Search for the cell housing the specified text and yield its [x, y] center coordinate. 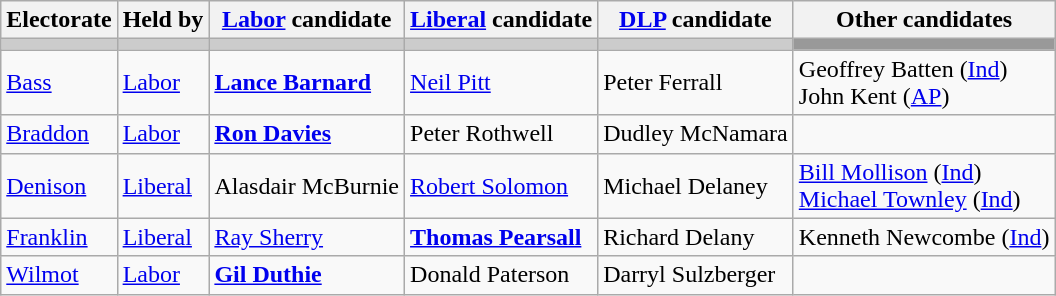
Thomas Pearsall [502, 237]
Peter Ferrall [696, 82]
Alasdair McBurnie [307, 186]
Ray Sherry [307, 237]
Dudley McNamara [696, 134]
Peter Rothwell [502, 134]
Neil Pitt [502, 82]
Electorate [59, 20]
DLP candidate [696, 20]
Richard Delany [696, 237]
Gil Duthie [307, 275]
Ron Davies [307, 134]
Labor candidate [307, 20]
Kenneth Newcombe (Ind) [924, 237]
Bass [59, 82]
Darryl Sulzberger [696, 275]
Franklin [59, 237]
Other candidates [924, 20]
Bill Mollison (Ind)Michael Townley (Ind) [924, 186]
Denison [59, 186]
Lance Barnard [307, 82]
Liberal candidate [502, 20]
Robert Solomon [502, 186]
Donald Paterson [502, 275]
Geoffrey Batten (Ind)John Kent (AP) [924, 82]
Wilmot [59, 275]
Braddon [59, 134]
Michael Delaney [696, 186]
Held by [163, 20]
